Scan for the cell matching the given text and deliver its [x, y] coordinate at center. 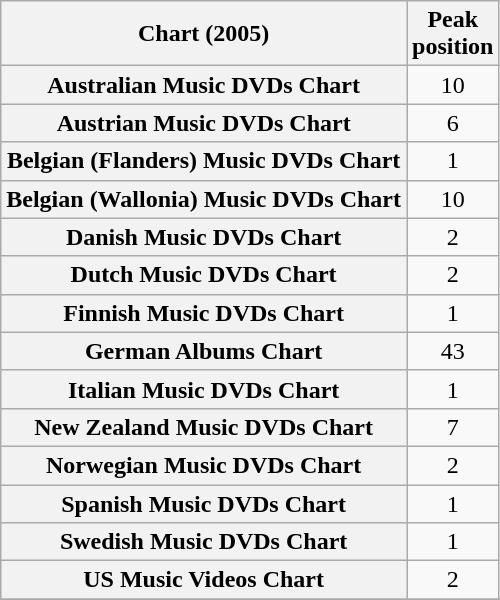
Australian Music DVDs Chart [204, 85]
Chart (2005) [204, 34]
Italian Music DVDs Chart [204, 389]
Belgian (Flanders) Music DVDs Chart [204, 161]
Norwegian Music DVDs Chart [204, 465]
New Zealand Music DVDs Chart [204, 427]
Austrian Music DVDs Chart [204, 123]
Swedish Music DVDs Chart [204, 542]
German Albums Chart [204, 351]
43 [452, 351]
Finnish Music DVDs Chart [204, 313]
US Music Videos Chart [204, 580]
6 [452, 123]
7 [452, 427]
Belgian (Wallonia) Music DVDs Chart [204, 199]
Danish Music DVDs Chart [204, 237]
Dutch Music DVDs Chart [204, 275]
Spanish Music DVDs Chart [204, 503]
Peakposition [452, 34]
